Detect which cell encompasses the target text, then output its (x, y) center coordinate. 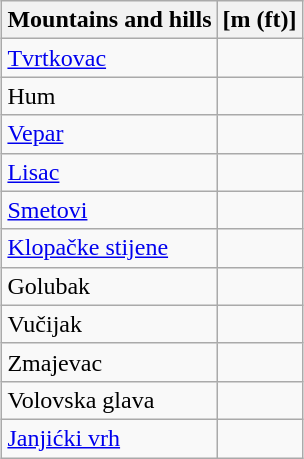
[m (ft)] (260, 20)
Volovska glava (110, 400)
Hum (110, 96)
Tvrtkovac (110, 58)
Golubak (110, 286)
Vepar (110, 134)
Klopačke stijene (110, 248)
Lisac (110, 172)
Mountains and hills (110, 20)
Vučijak (110, 324)
Janjićki vrh (110, 438)
Smetovi (110, 210)
Zmajevac (110, 362)
